Return (x, y) of the center of cell containing provided text 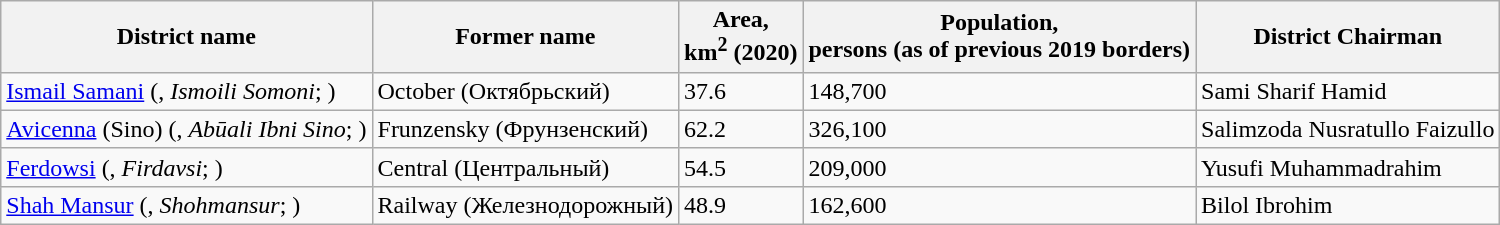
62.2 (741, 129)
Shah Mansur (, Shohmansur; ) (186, 205)
Central (Центральный) (526, 167)
District Chairman (1348, 37)
October (Октябрьский) (526, 91)
148,700 (1000, 91)
Bilol Ibrohim (1348, 205)
Ismail Samani (, Ismoili Somoni; ) (186, 91)
Population,persons (as of previous 2019 borders) (1000, 37)
Yusufi Muhammadrahim (1348, 167)
Former name (526, 37)
48.9 (741, 205)
326,100 (1000, 129)
209,000 (1000, 167)
Salimzoda Nusratullo Faizullo (1348, 129)
District name (186, 37)
Frunzensky (Фрунзенский) (526, 129)
162,600 (1000, 205)
Railway (Железнодорожный) (526, 205)
54.5 (741, 167)
Avicenna (Sino) (, Abūali Ibni Sino; ) (186, 129)
Sami Sharif Hamid (1348, 91)
Area,km2 (2020) (741, 37)
37.6 (741, 91)
Ferdowsi (, Firdavsi; ) (186, 167)
